Output the [X, Y] coordinate of the center of the cell containing the given text.  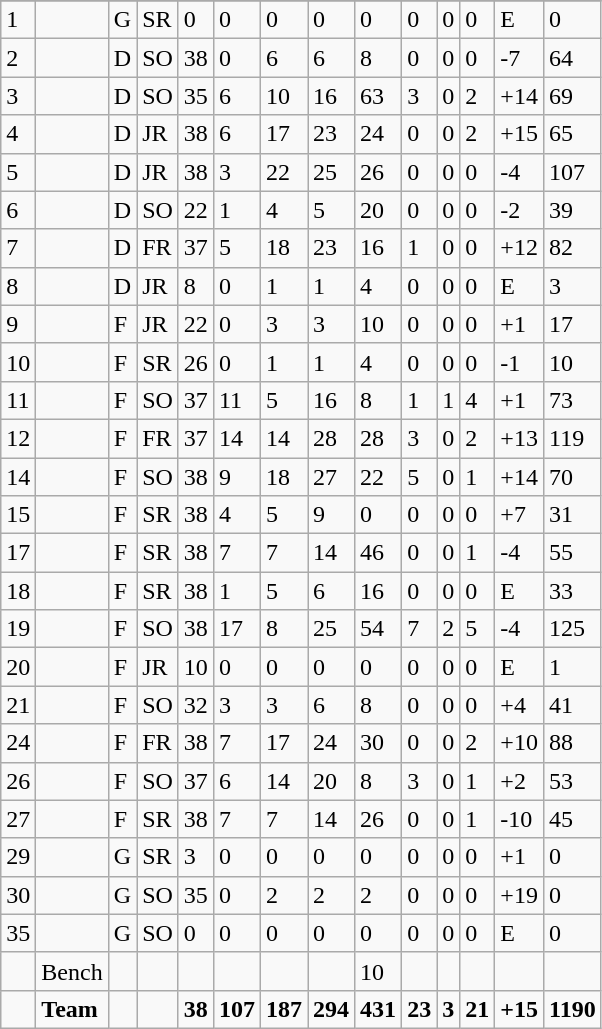
33 [573, 591]
-1 [520, 362]
82 [573, 248]
187 [284, 1009]
65 [573, 134]
119 [573, 438]
64 [573, 58]
54 [378, 629]
55 [573, 553]
46 [378, 553]
294 [332, 1009]
41 [573, 705]
-2 [520, 210]
-10 [520, 819]
125 [573, 629]
69 [573, 96]
53 [573, 781]
431 [378, 1009]
15 [18, 515]
+10 [520, 743]
45 [573, 819]
+4 [520, 705]
29 [18, 857]
-7 [520, 58]
Team [72, 1009]
31 [573, 515]
+12 [520, 248]
+2 [520, 781]
1190 [573, 1009]
+19 [520, 895]
+7 [520, 515]
88 [573, 743]
+13 [520, 438]
19 [18, 629]
70 [573, 477]
73 [573, 400]
32 [196, 705]
Bench [72, 971]
63 [378, 96]
39 [573, 210]
12 [18, 438]
